Scan for the cell matching the given text and deliver its [X, Y] coordinate at center. 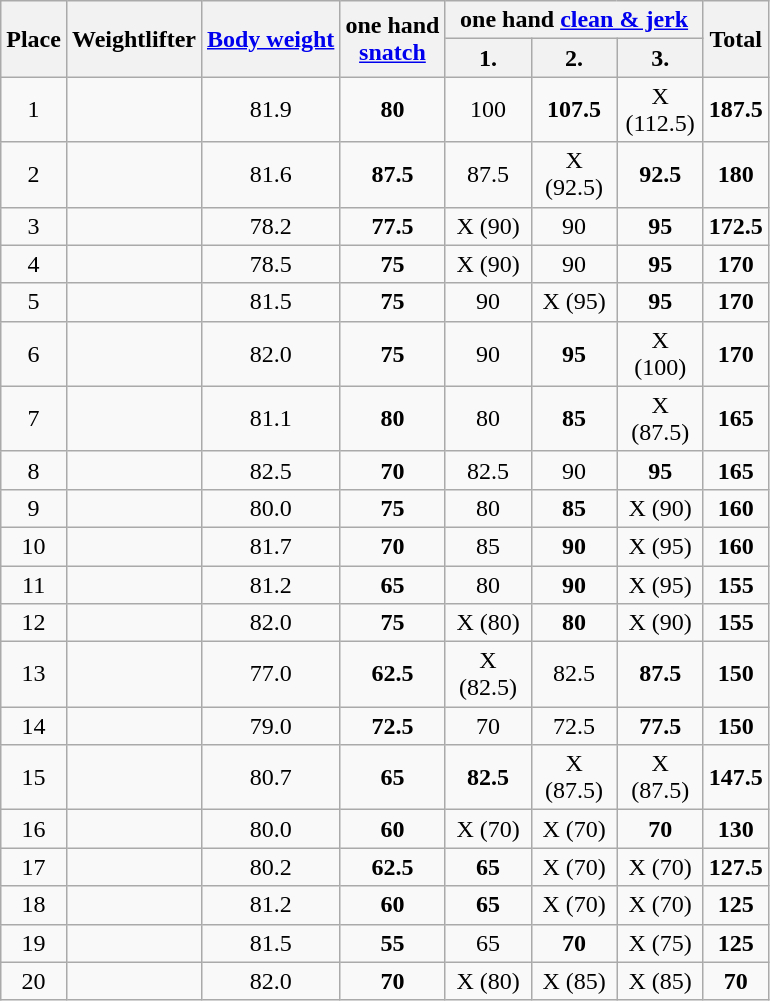
55 [392, 943]
127.5 [736, 867]
one hand clean & jerk [574, 20]
16 [34, 829]
187.5 [736, 110]
18 [34, 905]
12 [34, 623]
3. [660, 58]
X (100) [660, 354]
Weightlifter [134, 39]
81.7 [270, 546]
7 [34, 418]
20 [34, 981]
X (92.5) [574, 174]
X (82.5) [488, 674]
X (112.5) [660, 110]
8 [34, 470]
1. [488, 58]
79.0 [270, 726]
Place [34, 39]
9 [34, 508]
6 [34, 354]
Total [736, 39]
13 [34, 674]
80.7 [270, 778]
5 [34, 302]
2 [34, 174]
92.5 [660, 174]
147.5 [736, 778]
81.1 [270, 418]
78.5 [270, 264]
1 [34, 110]
2. [574, 58]
4 [34, 264]
172.5 [736, 226]
80.2 [270, 867]
81.6 [270, 174]
Body weight [270, 39]
10 [34, 546]
107.5 [574, 110]
X (75) [660, 943]
180 [736, 174]
15 [34, 778]
78.2 [270, 226]
100 [488, 110]
14 [34, 726]
19 [34, 943]
77.0 [270, 674]
11 [34, 585]
81.9 [270, 110]
130 [736, 829]
one handsnatch [392, 39]
17 [34, 867]
3 [34, 226]
